Detect which cell encompasses the target text, then output its [X, Y] center coordinate. 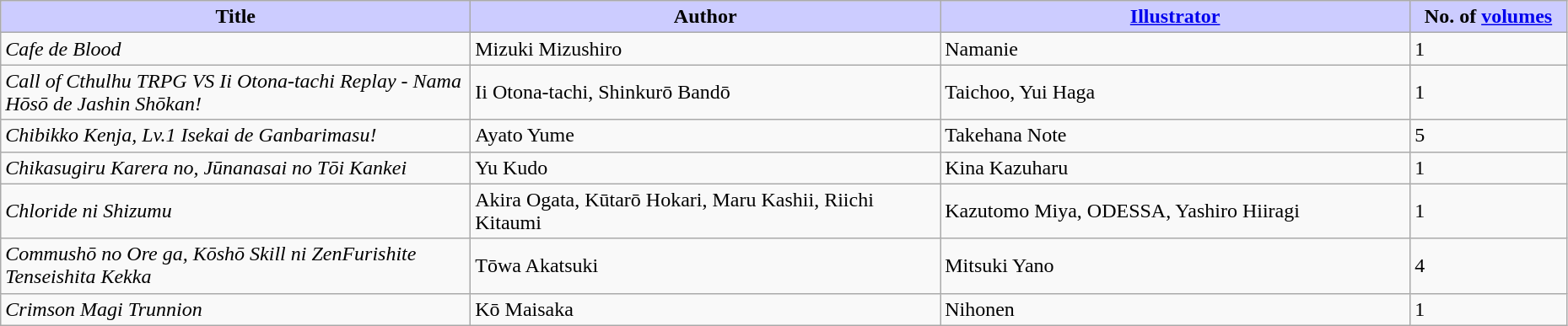
Kō Maisaka [705, 309]
Call of Cthulhu TRPG VS Ii Otona-tachi Replay - Nama Hōsō de Jashin Shōkan! [236, 93]
Mizuki Mizushiro [705, 49]
Ii Otona-tachi, Shinkurō Bandō [705, 93]
Yu Kudo [705, 168]
Takehana Note [1176, 136]
Author [705, 17]
5 [1489, 136]
Chibikko Kenja, Lv.1 Isekai de Ganbarimasu! [236, 136]
Kina Kazuharu [1176, 168]
Illustrator [1176, 17]
Akira Ogata, Kūtarō Hokari, Maru Kashii, Riichi Kitaumi [705, 211]
Kazutomo Miya, ODESSA, Yashiro Hiiragi [1176, 211]
Nihonen [1176, 309]
Taichoo, Yui Haga [1176, 93]
4 [1489, 266]
Ayato Yume [705, 136]
Crimson Magi Trunnion [236, 309]
No. of volumes [1489, 17]
Namanie [1176, 49]
Title [236, 17]
Chloride ni Shizumu [236, 211]
Mitsuki Yano [1176, 266]
Commushō no Ore ga, Kōshō Skill ni ZenFurishite Tenseishita Kekka [236, 266]
Chikasugiru Karera no, Jūnanasai no Tōi Kankei [236, 168]
Cafe de Blood [236, 49]
Tōwa Akatsuki [705, 266]
